Locate the cell with the specified text and output its (x, y) center coordinate. 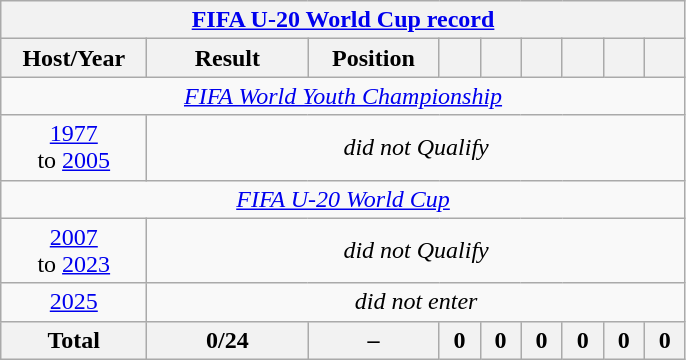
did not enter (416, 302)
0/24 (228, 340)
– (374, 340)
FIFA World Youth Championship (344, 96)
2007to 2023 (74, 250)
FIFA U-20 World Cup (344, 199)
1977to 2005 (74, 148)
FIFA U-20 World Cup record (344, 20)
Total (74, 340)
2025 (74, 302)
Result (228, 58)
Host/Year (74, 58)
Position (374, 58)
